From the cell containing the given text, extract its center point as [X, Y] coordinate. 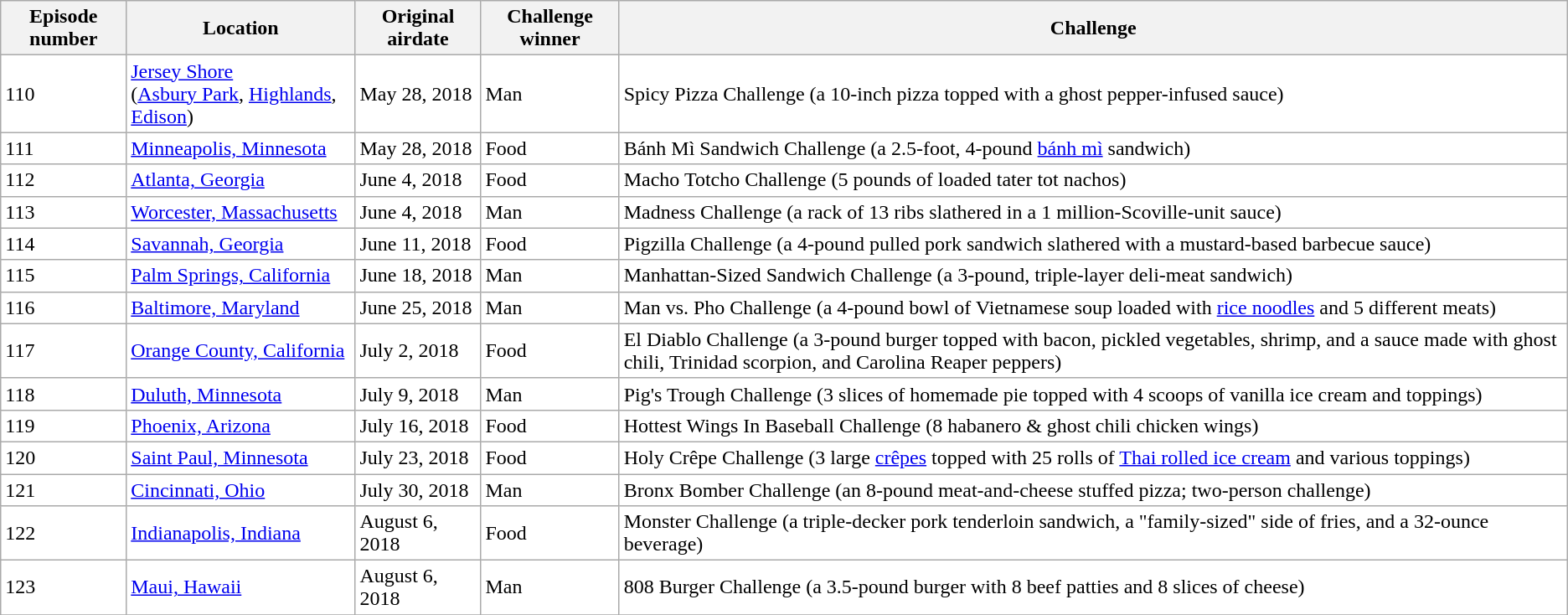
Orange County, California [241, 350]
117 [64, 350]
Palm Springs, California [241, 276]
112 [64, 180]
Saint Paul, Minnesota [241, 457]
July 16, 2018 [418, 426]
116 [64, 307]
Hottest Wings In Baseball Challenge (8 habanero & ghost chili chicken wings) [1093, 426]
July 9, 2018 [418, 394]
Pigzilla Challenge (a 4-pound pulled pork sandwich slathered with a mustard-based barbecue sauce) [1093, 244]
June 11, 2018 [418, 244]
111 [64, 148]
Original airdate [418, 28]
Holy Crêpe Challenge (3 large crêpes topped with 25 rolls of Thai rolled ice cream and various toppings) [1093, 457]
Episode number [64, 28]
Savannah, Georgia [241, 244]
Worcester, Massachusetts [241, 212]
808 Burger Challenge (a 3.5-pound burger with 8 beef patties and 8 slices of cheese) [1093, 588]
Pig's Trough Challenge (3 slices of homemade pie topped with 4 scoops of vanilla ice cream and toppings) [1093, 394]
123 [64, 588]
Location [241, 28]
121 [64, 490]
Baltimore, Maryland [241, 307]
Man vs. Pho Challenge (a 4-pound bowl of Vietnamese soup loaded with rice noodles and 5 different meats) [1093, 307]
115 [64, 276]
July 23, 2018 [418, 457]
Challenge winner [549, 28]
Jersey Shore (Asbury Park, Highlands, Edison) [241, 94]
Spicy Pizza Challenge (a 10-inch pizza topped with a ghost pepper-infused sauce) [1093, 94]
Madness Challenge (a rack of 13 ribs slathered in a 1 million-Scoville-unit sauce) [1093, 212]
Indianapolis, Indiana [241, 533]
Maui, Hawaii [241, 588]
Duluth, Minnesota [241, 394]
Bánh Mì Sandwich Challenge (a 2.5-foot, 4-pound bánh mì sandwich) [1093, 148]
Bronx Bomber Challenge (an 8-pound meat-and-cheese stuffed pizza; two-person challenge) [1093, 490]
114 [64, 244]
118 [64, 394]
110 [64, 94]
June 25, 2018 [418, 307]
July 30, 2018 [418, 490]
Phoenix, Arizona [241, 426]
122 [64, 533]
Macho Totcho Challenge (5 pounds of loaded tater tot nachos) [1093, 180]
Atlanta, Georgia [241, 180]
Minneapolis, Minnesota [241, 148]
Cincinnati, Ohio [241, 490]
Manhattan-Sized Sandwich Challenge (a 3-pound, triple-layer deli-meat sandwich) [1093, 276]
Challenge [1093, 28]
119 [64, 426]
Monster Challenge (a triple-decker pork tenderloin sandwich, a "family-sized" side of fries, and a 32-ounce beverage) [1093, 533]
June 18, 2018 [418, 276]
120 [64, 457]
July 2, 2018 [418, 350]
113 [64, 212]
